Extract the (X, Y) coordinate from the center of the cell holding the provided text.  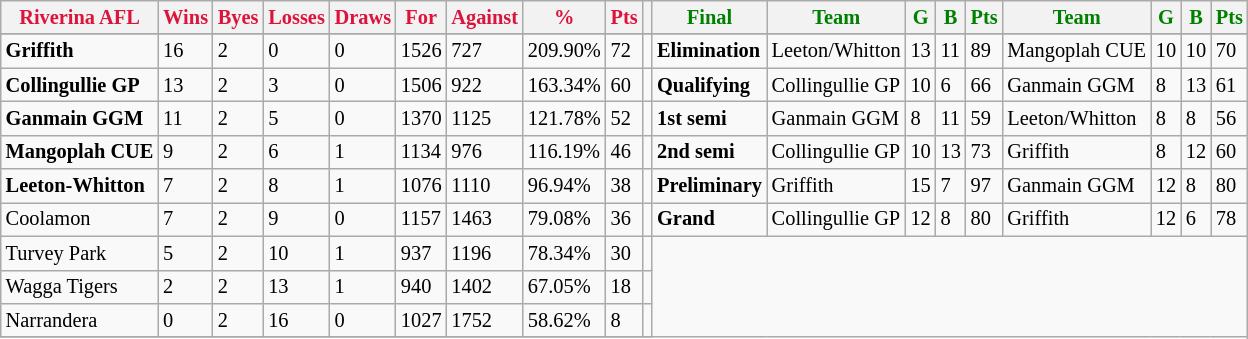
1027 (421, 320)
1402 (484, 287)
Qualifying (710, 85)
56 (1230, 118)
59 (984, 118)
15 (921, 186)
Wins (186, 17)
116.19% (564, 152)
67.05% (564, 287)
Turvey Park (80, 253)
1110 (484, 186)
1370 (421, 118)
72 (624, 51)
209.90% (564, 51)
3 (296, 85)
1463 (484, 219)
Grand (710, 219)
79.08% (564, 219)
163.34% (564, 85)
937 (421, 253)
1526 (421, 51)
1125 (484, 118)
Against (484, 17)
976 (484, 152)
Final (710, 17)
66 (984, 85)
727 (484, 51)
58.62% (564, 320)
Narrandera (80, 320)
Elimination (710, 51)
Draws (363, 17)
78.34% (564, 253)
73 (984, 152)
Leeton-Whitton (80, 186)
Coolamon (80, 219)
18 (624, 287)
78 (1230, 219)
Losses (296, 17)
940 (421, 287)
For (421, 17)
30 (624, 253)
1506 (421, 85)
1076 (421, 186)
89 (984, 51)
36 (624, 219)
Wagga Tigers (80, 287)
121.78% (564, 118)
97 (984, 186)
96.94% (564, 186)
Byes (238, 17)
70 (1230, 51)
52 (624, 118)
% (564, 17)
46 (624, 152)
1196 (484, 253)
1752 (484, 320)
2nd semi (710, 152)
922 (484, 85)
38 (624, 186)
1157 (421, 219)
Preliminary (710, 186)
61 (1230, 85)
1st semi (710, 118)
Riverina AFL (80, 17)
1134 (421, 152)
